Extract the (X, Y) coordinate from the center of the cell holding the provided text.  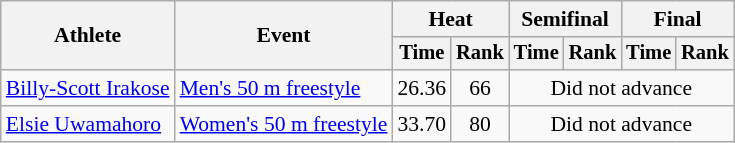
Final (677, 19)
Men's 50 m freestyle (284, 88)
Heat (450, 19)
33.70 (422, 124)
Semifinal (565, 19)
80 (480, 124)
Elsie Uwamahoro (88, 124)
26.36 (422, 88)
Women's 50 m freestyle (284, 124)
Event (284, 36)
Billy-Scott Irakose (88, 88)
Athlete (88, 36)
66 (480, 88)
